Scan for the cell matching the given text and deliver its [X, Y] coordinate at center. 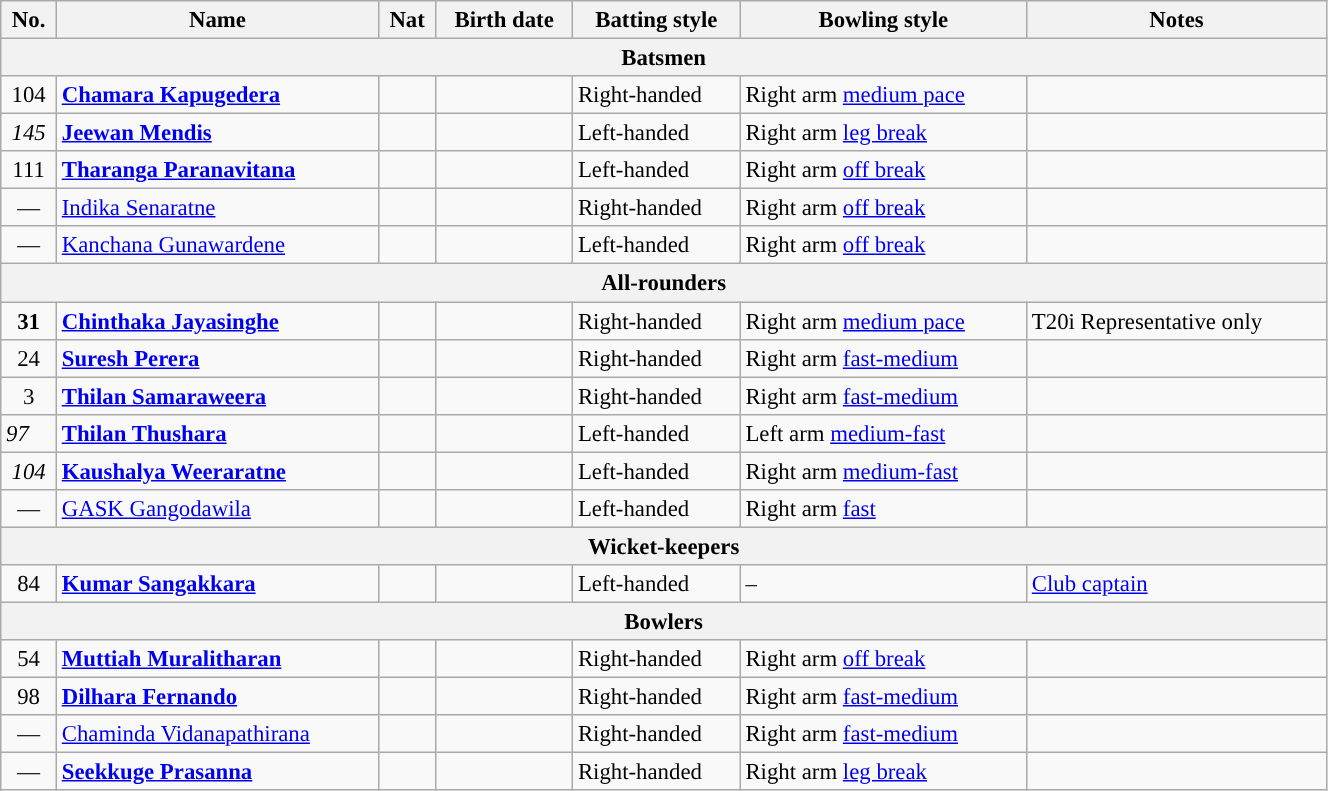
Birth date [504, 20]
Club captain [1177, 584]
3 [29, 396]
T20i Representative only [1177, 321]
145 [29, 133]
Right arm fast [883, 509]
Batting style [657, 20]
– [883, 584]
Jeewan Mendis [217, 133]
Thilan Thushara [217, 433]
Wicket-keepers [664, 546]
98 [29, 697]
Seekkuge Prasanna [217, 772]
Dilhara Fernando [217, 697]
Nat [406, 20]
Chamara Kapugedera [217, 95]
Kumar Sangakkara [217, 584]
Left arm medium-fast [883, 433]
54 [29, 659]
Suresh Perera [217, 358]
Name [217, 20]
84 [29, 584]
Notes [1177, 20]
111 [29, 170]
No. [29, 20]
97 [29, 433]
Thilan Samaraweera [217, 396]
Muttiah Muralitharan [217, 659]
Indika Senaratne [217, 208]
Kaushalya Weeraratne [217, 471]
Chinthaka Jayasinghe [217, 321]
Right arm medium-fast [883, 471]
Tharanga Paranavitana [217, 170]
Bowlers [664, 621]
Chaminda Vidanapathirana [217, 734]
24 [29, 358]
GASK Gangodawila [217, 509]
Batsmen [664, 58]
31 [29, 321]
Bowling style [883, 20]
All-rounders [664, 283]
Kanchana Gunawardene [217, 245]
